Find where the given text appears and provide that cell's center as (X, Y) coordinate. 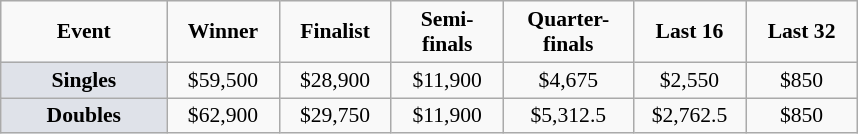
Last 32 (802, 32)
$59,500 (223, 80)
$28,900 (335, 80)
Event (84, 32)
Winner (223, 32)
Finalist (335, 32)
Semi-finals (447, 32)
Last 16 (689, 32)
$5,312.5 (568, 116)
Quarter-finals (568, 32)
$2,762.5 (689, 116)
$29,750 (335, 116)
$4,675 (568, 80)
$2,550 (689, 80)
Doubles (84, 116)
$62,900 (223, 116)
Singles (84, 80)
